Provide the (X, Y) coordinate of the cell's center where the given text is located.  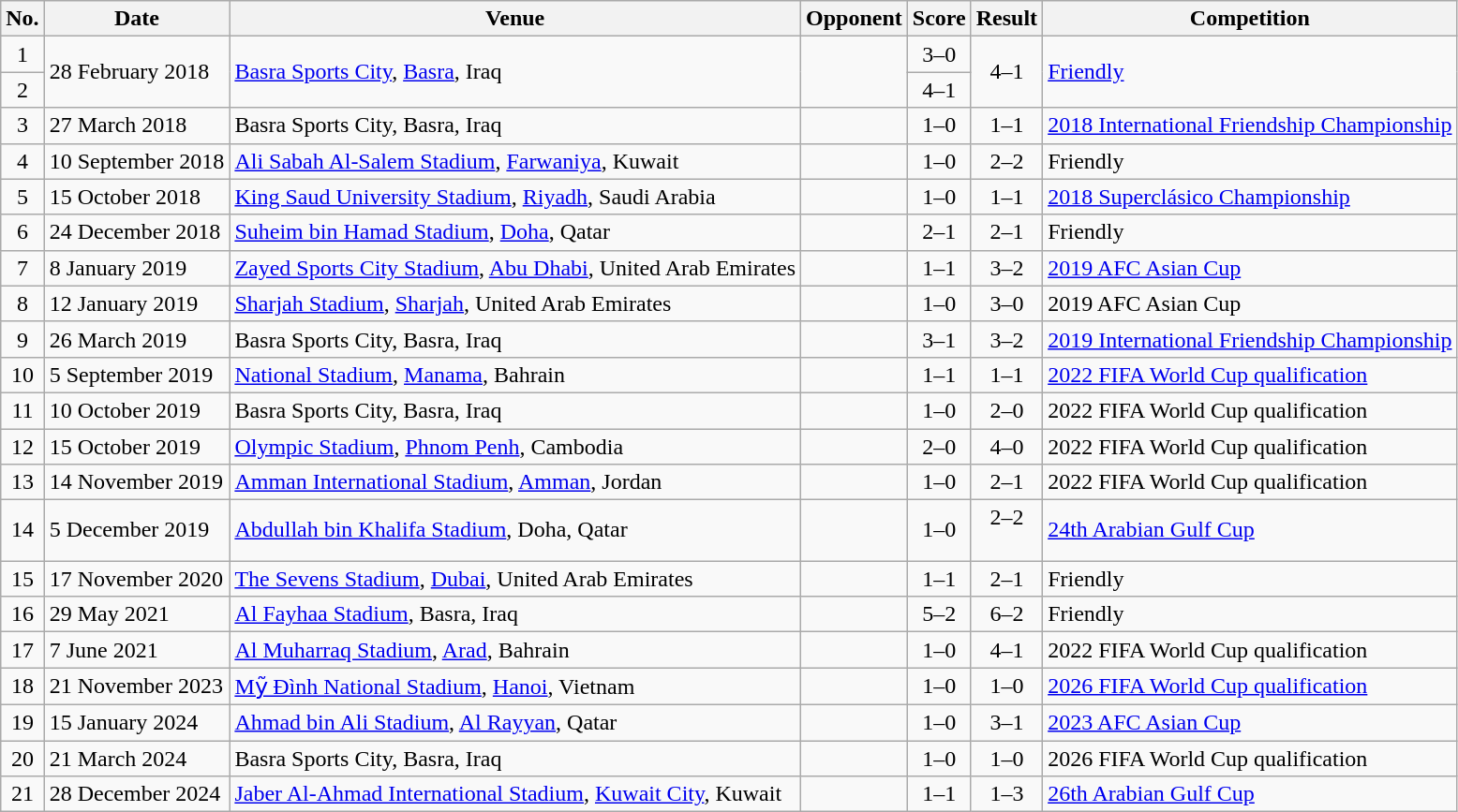
Jaber Al-Ahmad International Stadium, Kuwait City, Kuwait (515, 794)
24th Arabian Gulf Cup (1250, 530)
4 (22, 161)
2018 Superclásico Championship (1250, 197)
24 December 2018 (137, 232)
7 June 2021 (137, 650)
No. (22, 19)
Ahmad bin Ali Stadium, Al Rayyan, Qatar (515, 722)
26 March 2019 (137, 339)
Amman International Stadium, Amman, Jordan (515, 482)
8 (22, 303)
4–0 (1006, 447)
6 (22, 232)
Sharjah Stadium, Sharjah, United Arab Emirates (515, 303)
2023 AFC Asian Cup (1250, 722)
5 December 2019 (137, 530)
1–3 (1006, 794)
2018 International Friendship Championship (1250, 125)
17 November 2020 (137, 579)
Opponent (855, 19)
5–2 (939, 614)
1 (22, 54)
14 (22, 530)
King Saud University Stadium, Riyadh, Saudi Arabia (515, 197)
15 October 2019 (137, 447)
Score (939, 19)
Result (1006, 19)
21 March 2024 (137, 758)
Abdullah bin Khalifa Stadium, Doha, Qatar (515, 530)
21 November 2023 (137, 687)
11 (22, 410)
14 November 2019 (137, 482)
18 (22, 687)
Ali Sabah Al-Salem Stadium, Farwaniya, Kuwait (515, 161)
13 (22, 482)
7 (22, 268)
20 (22, 758)
The Sevens Stadium, Dubai, United Arab Emirates (515, 579)
8 January 2019 (137, 268)
28 December 2024 (137, 794)
2 (22, 90)
Olympic Stadium, Phnom Penh, Cambodia (515, 447)
10 (22, 375)
28 February 2018 (137, 72)
12 January 2019 (137, 303)
Venue (515, 19)
10 October 2019 (137, 410)
Date (137, 19)
26th Arabian Gulf Cup (1250, 794)
2019 International Friendship Championship (1250, 339)
9 (22, 339)
5 September 2019 (137, 375)
Competition (1250, 19)
19 (22, 722)
15 (22, 579)
15 January 2024 (137, 722)
16 (22, 614)
5 (22, 197)
15 October 2018 (137, 197)
3 (22, 125)
29 May 2021 (137, 614)
21 (22, 794)
Suheim bin Hamad Stadium, Doha, Qatar (515, 232)
10 September 2018 (137, 161)
Al Fayhaa Stadium, Basra, Iraq (515, 614)
6–2 (1006, 614)
Al Muharraq Stadium, Arad, Bahrain (515, 650)
National Stadium, Manama, Bahrain (515, 375)
Mỹ Đình National Stadium, Hanoi, Vietnam (515, 687)
Zayed Sports City Stadium, Abu Dhabi, United Arab Emirates (515, 268)
12 (22, 447)
27 March 2018 (137, 125)
17 (22, 650)
